Scan for the cell matching the given text and deliver its (X, Y) coordinate at center. 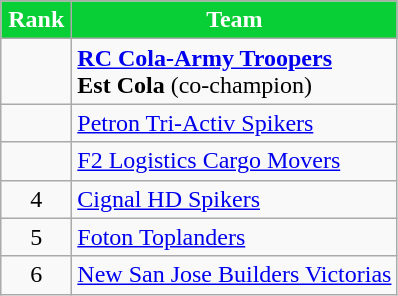
F2 Logistics Cargo Movers (234, 161)
6 (36, 275)
5 (36, 237)
Cignal HD Spikers (234, 199)
RC Cola-Army TroopersEst Cola (co-champion) (234, 72)
Foton Toplanders (234, 237)
4 (36, 199)
Team (234, 20)
Petron Tri-Activ Spikers (234, 123)
Rank (36, 20)
New San Jose Builders Victorias (234, 275)
